Determine the [X, Y] coordinate at the center of the cell enclosing the given text.  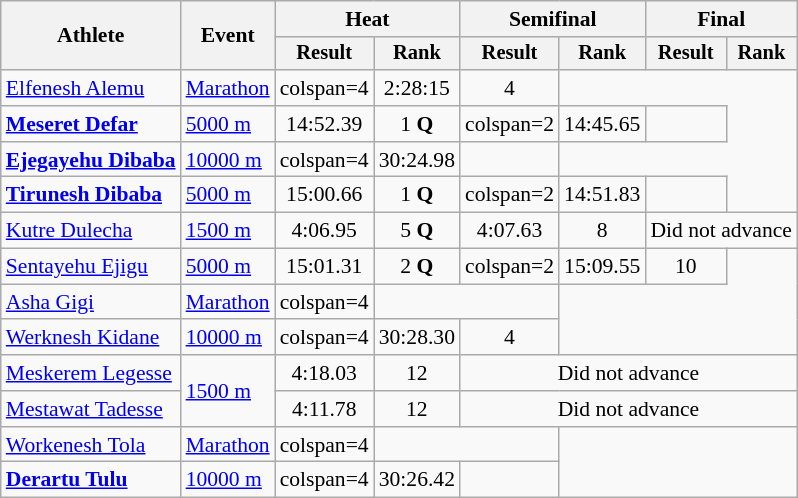
Event [228, 36]
Meskerem Legesse [91, 373]
8 [602, 231]
Workenesh Tola [91, 445]
4:07.63 [510, 231]
30:24.98 [417, 160]
15:09.55 [602, 267]
Semifinal [552, 19]
2:28:15 [417, 88]
Meseret Defar [91, 124]
Elfenesh Alemu [91, 88]
Tirunesh Dibaba [91, 195]
Athlete [91, 36]
30:26.42 [417, 480]
10 [686, 267]
4:11.78 [324, 409]
Ejegayehu Dibaba [91, 160]
Werknesh Kidane [91, 338]
Final [721, 19]
14:51.83 [602, 195]
15:00.66 [324, 195]
30:28.30 [417, 338]
Heat [368, 19]
15:01.31 [324, 267]
Asha Gigi [91, 302]
14:45.65 [602, 124]
4:18.03 [324, 373]
Mestawat Tadesse [91, 409]
2 Q [417, 267]
Derartu Tulu [91, 480]
Kutre Dulecha [91, 231]
14:52.39 [324, 124]
4:06.95 [324, 231]
5 Q [417, 231]
Sentayehu Ejigu [91, 267]
